From the cell containing the given text, extract its center point as (x, y) coordinate. 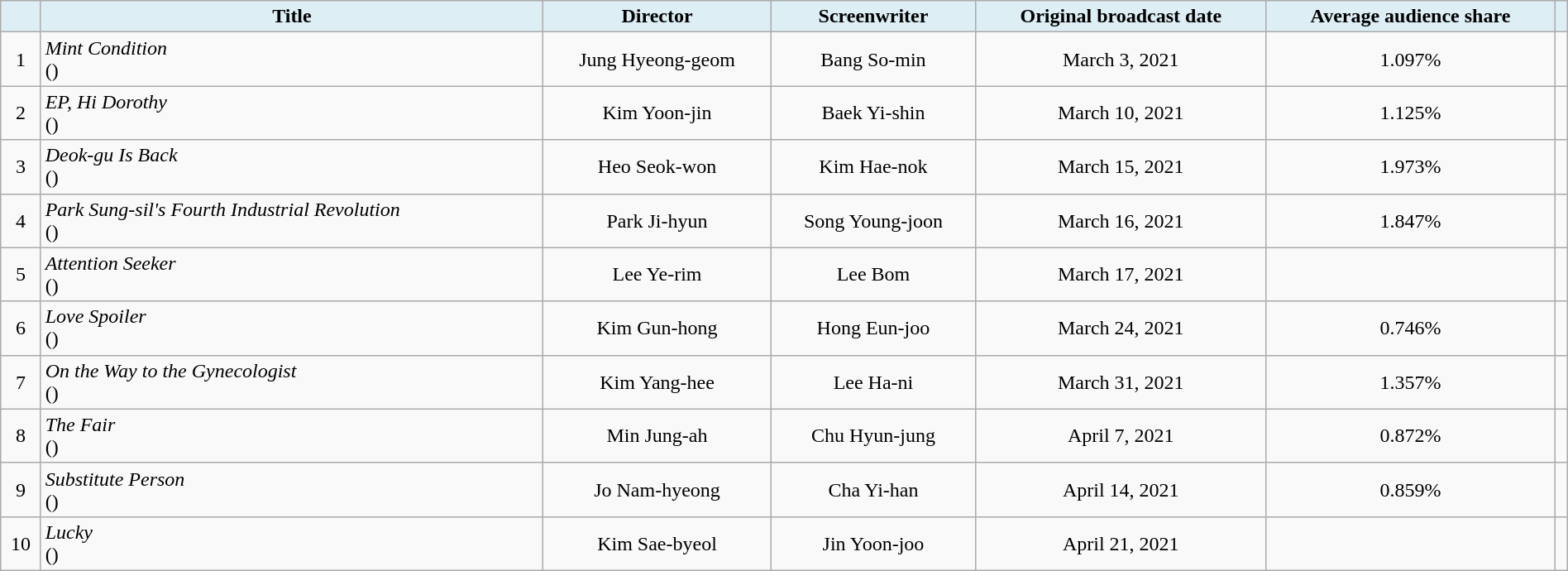
Director (657, 17)
March 10, 2021 (1121, 113)
EP, Hi Dorothy() (292, 113)
March 24, 2021 (1121, 328)
March 16, 2021 (1121, 220)
9 (21, 490)
1.973% (1411, 167)
Mint Condition() (292, 60)
3 (21, 167)
Jo Nam-hyeong (657, 490)
Lee Bom (873, 275)
Bang So-min (873, 60)
March 3, 2021 (1121, 60)
1 (21, 60)
1.097% (1411, 60)
7 (21, 382)
5 (21, 275)
Park Sung-sil's Fourth Industrial Revolution() (292, 220)
April 14, 2021 (1121, 490)
Jung Hyeong-geom (657, 60)
Cha Yi-han (873, 490)
April 21, 2021 (1121, 543)
Lee Ye-rim (657, 275)
1.125% (1411, 113)
0.859% (1411, 490)
Min Jung-ah (657, 435)
Love Spoiler() (292, 328)
4 (21, 220)
Hong Eun-joo (873, 328)
10 (21, 543)
Chu Hyun-jung (873, 435)
Screenwriter (873, 17)
6 (21, 328)
Kim Hae-nok (873, 167)
March 17, 2021 (1121, 275)
Substitute Person() (292, 490)
Lucky() (292, 543)
Average audience share (1411, 17)
Kim Gun-hong (657, 328)
Attention Seeker() (292, 275)
Original broadcast date (1121, 17)
Lee Ha-ni (873, 382)
2 (21, 113)
On the Way to the Gynecologist() (292, 382)
Deok-gu Is Back() (292, 167)
Baek Yi-shin (873, 113)
Title (292, 17)
1.847% (1411, 220)
Heo Seok-won (657, 167)
Song Young-joon (873, 220)
March 15, 2021 (1121, 167)
0.746% (1411, 328)
Park Ji-hyun (657, 220)
0.872% (1411, 435)
8 (21, 435)
The Fair() (292, 435)
1.357% (1411, 382)
Jin Yoon-joo (873, 543)
Kim Sae-byeol (657, 543)
March 31, 2021 (1121, 382)
Kim Yoon-jin (657, 113)
April 7, 2021 (1121, 435)
Kim Yang-hee (657, 382)
